Provide the (x, y) coordinate of the cell's center where the given text is located.  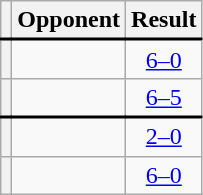
2–0 (164, 136)
6–5 (164, 98)
Opponent (69, 20)
Result (164, 20)
